Detect which cell encompasses the target text, then output its (x, y) center coordinate. 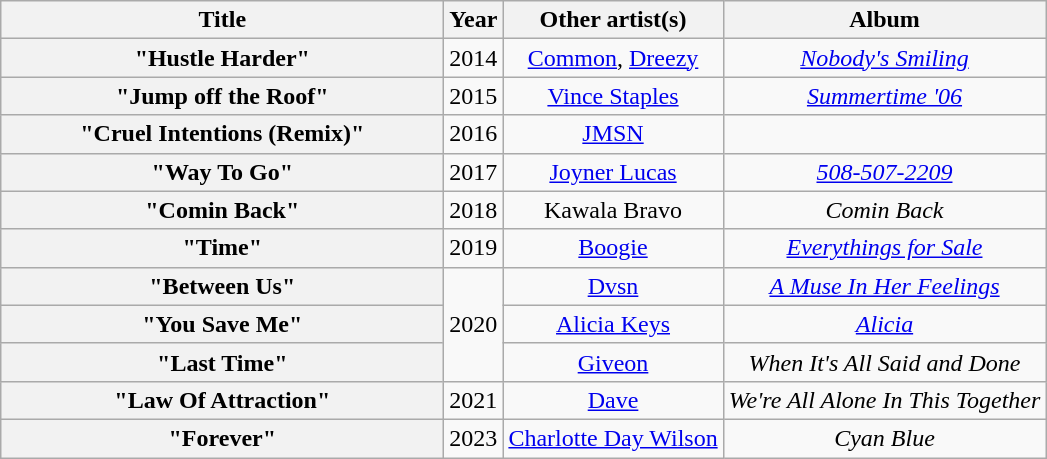
Vince Staples (613, 96)
2023 (474, 438)
Alicia (884, 324)
Charlotte Day Wilson (613, 438)
Joyner Lucas (613, 172)
2015 (474, 96)
Year (474, 20)
When It's All Said and Done (884, 362)
Common, Dreezy (613, 58)
Cyan Blue (884, 438)
"Law Of Attraction" (222, 400)
2018 (474, 210)
JMSN (613, 134)
2020 (474, 324)
2021 (474, 400)
2016 (474, 134)
"Cruel Intentions (Remix)" (222, 134)
2014 (474, 58)
A Muse In Her Feelings (884, 286)
"Forever" (222, 438)
508-507-2209 (884, 172)
Comin Back (884, 210)
Other artist(s) (613, 20)
"Way To Go" (222, 172)
Title (222, 20)
"Jump off the Roof" (222, 96)
Giveon (613, 362)
Nobody's Smiling (884, 58)
"You Save Me" (222, 324)
"Hustle Harder" (222, 58)
"Between Us" (222, 286)
"Time" (222, 248)
Kawala Bravo (613, 210)
Alicia Keys (613, 324)
Dave (613, 400)
2017 (474, 172)
"Last Time" (222, 362)
Boogie (613, 248)
Album (884, 20)
2019 (474, 248)
Everythings for Sale (884, 248)
"Comin Back" (222, 210)
Summertime '06 (884, 96)
We're All Alone In This Together (884, 400)
Dvsn (613, 286)
